Detect which cell encompasses the target text, then output its [X, Y] center coordinate. 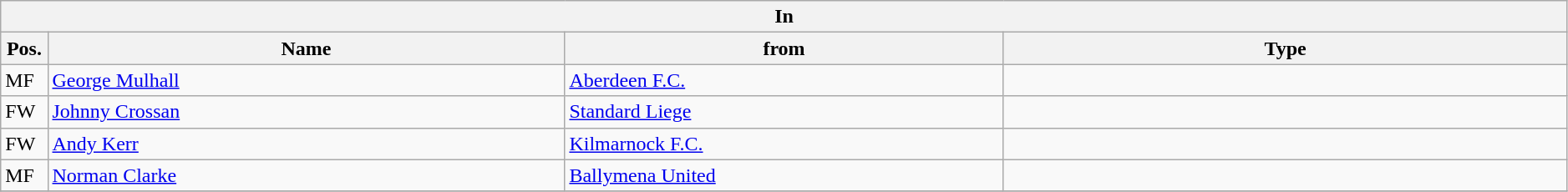
Standard Liege [784, 112]
Ballymena United [784, 175]
In [784, 17]
Pos. [24, 48]
Andy Kerr [306, 144]
from [784, 48]
Type [1285, 48]
Johnny Crossan [306, 112]
Norman Clarke [306, 175]
Aberdeen F.C. [784, 80]
George Mulhall [306, 80]
Name [306, 48]
Kilmarnock F.C. [784, 144]
